Provide the [X, Y] coordinate of the cell's center where the given text is located.  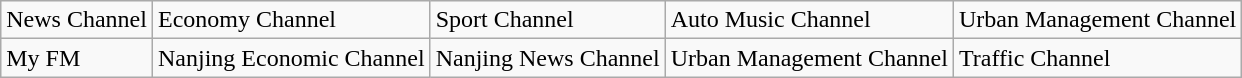
Auto Music Channel [809, 20]
Nanjing News Channel [548, 58]
Economy Channel [291, 20]
News Channel [77, 20]
Nanjing Economic Channel [291, 58]
Traffic Channel [1097, 58]
My FM [77, 58]
Sport Channel [548, 20]
